Return the [x, y] coordinate for the center point of the cell that contains the specified text.  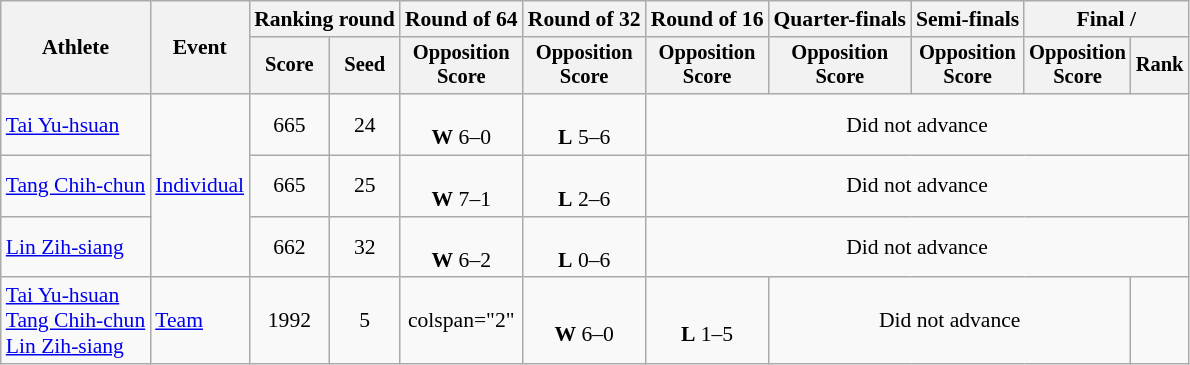
Rank [1160, 66]
5 [365, 322]
L 2–6 [584, 186]
Tai Yu-hsuanTang Chih-chunLin Zih-siang [76, 322]
Ranking round [324, 19]
Round of 32 [584, 19]
32 [365, 248]
L 5–6 [584, 124]
1992 [290, 322]
Round of 16 [708, 19]
Event [200, 48]
Final / [1106, 19]
Team [200, 322]
Athlete [76, 48]
Quarter-finals [839, 19]
Round of 64 [462, 19]
Score [290, 66]
L 0–6 [584, 248]
Tang Chih-chun [76, 186]
Lin Zih-siang [76, 248]
24 [365, 124]
colspan="2" [462, 322]
662 [290, 248]
L 1–5 [708, 322]
25 [365, 186]
Tai Yu-hsuan [76, 124]
Semi-finals [968, 19]
W 6–2 [462, 248]
Seed [365, 66]
Individual [200, 186]
W 7–1 [462, 186]
